Capture the cell that displays the provided text and extract its (x, y) central coordinate. 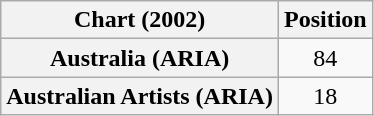
84 (325, 58)
18 (325, 96)
Chart (2002) (140, 20)
Australian Artists (ARIA) (140, 96)
Australia (ARIA) (140, 58)
Position (325, 20)
